Capture the cell that displays the provided text and extract its (X, Y) central coordinate. 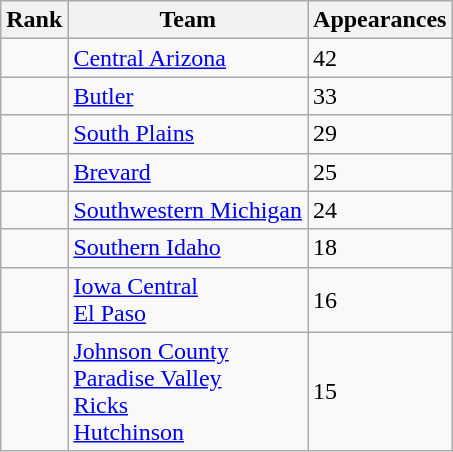
Team (188, 20)
Johnson CountyParadise ValleyRicksHutchinson (188, 392)
Southern Idaho (188, 248)
South Plains (188, 134)
Central Arizona (188, 58)
Appearances (380, 20)
Brevard (188, 172)
33 (380, 96)
Butler (188, 96)
18 (380, 248)
Southwestern Michigan (188, 210)
Iowa CentralEl Paso (188, 300)
15 (380, 392)
42 (380, 58)
24 (380, 210)
Rank (34, 20)
29 (380, 134)
16 (380, 300)
25 (380, 172)
